Determine the (x, y) coordinate at the center of the cell enclosing the given text.  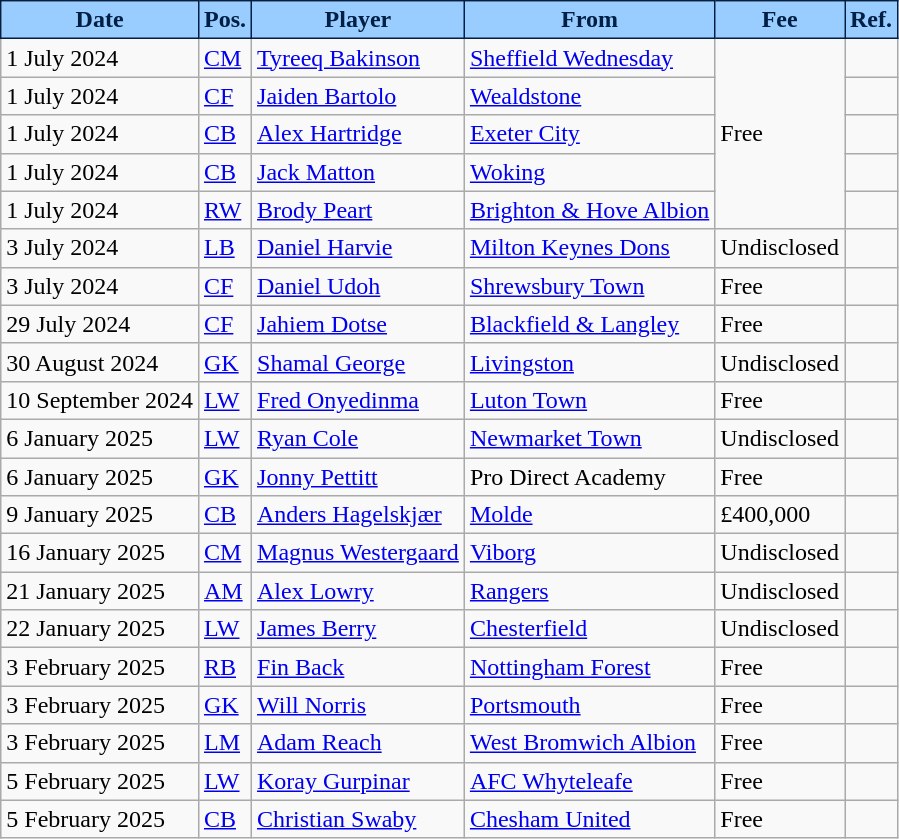
Daniel Harvie (358, 248)
Ref. (870, 20)
Adam Reach (358, 743)
Chesterfield (589, 629)
Tyreeq Bakinson (358, 58)
£400,000 (780, 515)
16 January 2025 (100, 553)
Viborg (589, 553)
Jahiem Dotse (358, 324)
Jack Matton (358, 172)
Brody Peart (358, 210)
Newmarket Town (589, 438)
Exeter City (589, 134)
Will Norris (358, 705)
Blackfield & Langley (589, 324)
Molde (589, 515)
RW (224, 210)
Ryan Cole (358, 438)
22 January 2025 (100, 629)
Magnus Westergaard (358, 553)
Alex Hartridge (358, 134)
Milton Keynes Dons (589, 248)
Jaiden Bartolo (358, 96)
James Berry (358, 629)
Luton Town (589, 400)
21 January 2025 (100, 591)
30 August 2024 (100, 362)
Woking (589, 172)
AM (224, 591)
Fred Onyedinma (358, 400)
Player (358, 20)
29 July 2024 (100, 324)
Christian Swaby (358, 819)
Brighton & Hove Albion (589, 210)
Nottingham Forest (589, 667)
Sheffield Wednesday (589, 58)
Pos. (224, 20)
LB (224, 248)
Shrewsbury Town (589, 286)
Wealdstone (589, 96)
Rangers (589, 591)
Chesham United (589, 819)
Portsmouth (589, 705)
Jonny Pettitt (358, 477)
RB (224, 667)
Alex Lowry (358, 591)
Koray Gurpinar (358, 781)
10 September 2024 (100, 400)
Fee (780, 20)
Shamal George (358, 362)
Date (100, 20)
Daniel Udoh (358, 286)
Pro Direct Academy (589, 477)
Livingston (589, 362)
West Bromwich Albion (589, 743)
Anders Hagelskjær (358, 515)
LM (224, 743)
AFC Whyteleafe (589, 781)
9 January 2025 (100, 515)
From (589, 20)
Fin Back (358, 667)
